Determine the (X, Y) coordinate at the center of the cell enclosing the given text.  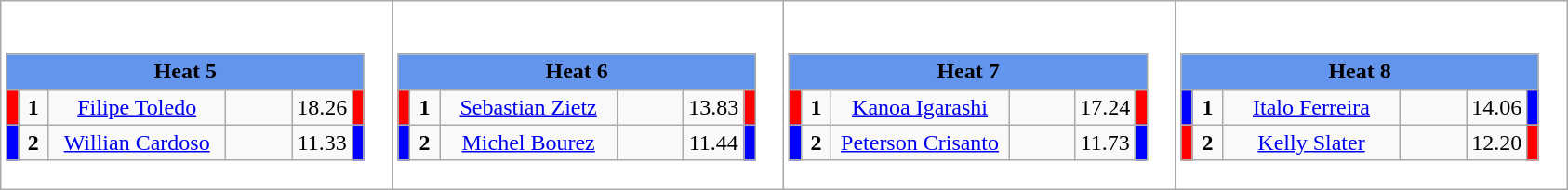
11.73 (1105, 142)
Heat 6 (577, 72)
12.20 (1497, 142)
Sebastian Zietz (528, 107)
Peterson Crisanto (921, 142)
Filipe Toledo (138, 107)
Kelly Slater (1311, 142)
11.44 (714, 142)
14.06 (1497, 107)
13.83 (714, 107)
Michel Bourez (528, 142)
Heat 5 (185, 72)
18.26 (322, 107)
Willian Cardoso (138, 142)
17.24 (1105, 107)
Heat 8 (1360, 72)
Italo Ferreira (1311, 107)
Heat 6 1 Sebastian Zietz 13.83 2 Michel Bourez 11.44 (588, 95)
11.33 (322, 142)
Kanoa Igarashi (921, 107)
Heat 5 1 Filipe Toledo 18.26 2 Willian Cardoso 11.33 (197, 95)
Heat 8 1 Italo Ferreira 14.06 2 Kelly Slater 12.20 (1371, 95)
Heat 7 1 Kanoa Igarashi 17.24 2 Peterson Crisanto 11.73 (980, 95)
Heat 7 (968, 72)
